For the text-containing cell, return its midpoint in (x, y) coordinate format. 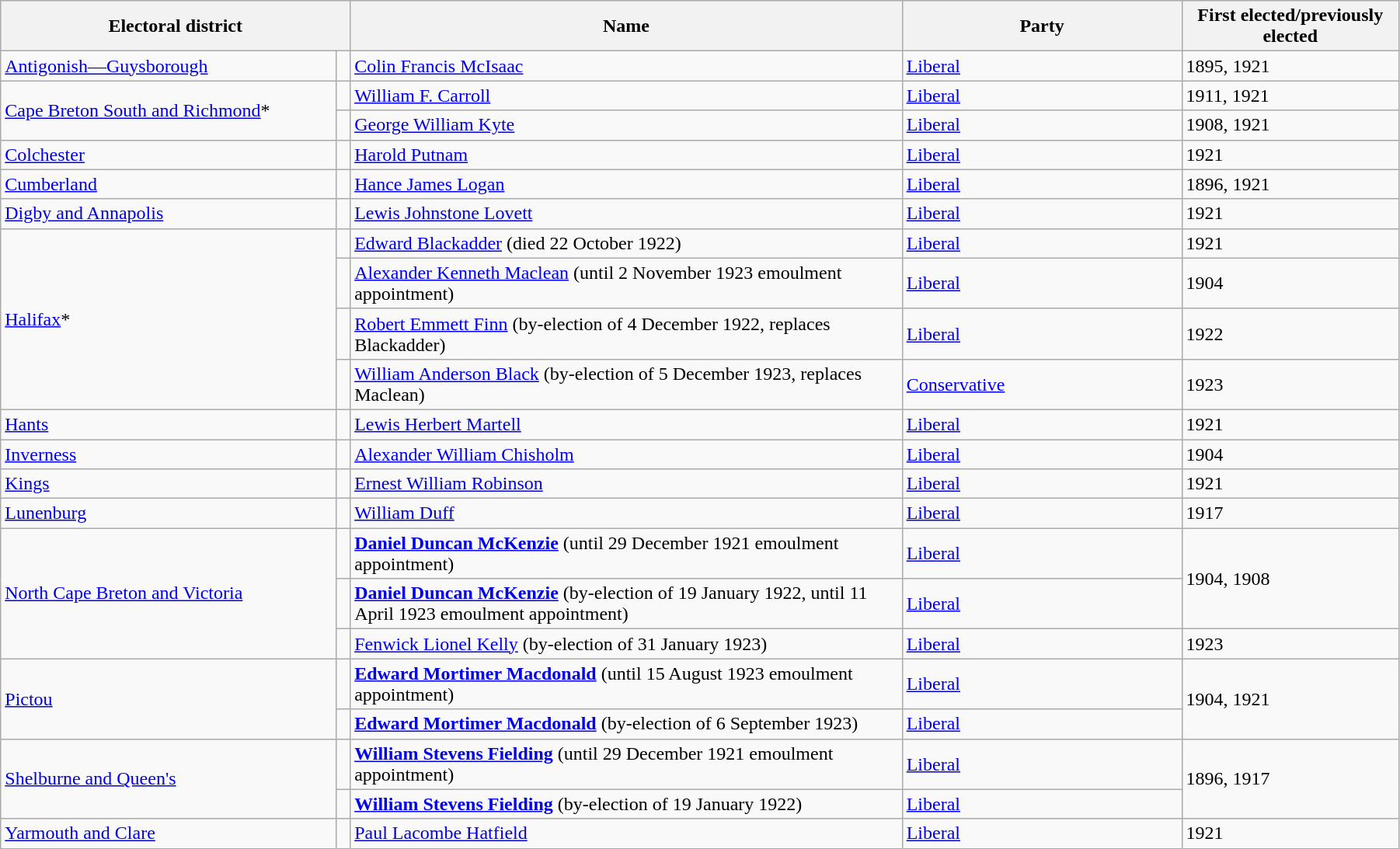
Halifax* (169, 318)
Kings (169, 484)
Hants (169, 424)
1904, 1921 (1290, 699)
William Stevens Fielding (by-election of 19 January 1922) (626, 804)
1908, 1921 (1290, 125)
Antigonish—Guysborough (169, 66)
Inverness (169, 454)
First elected/previously elected (1290, 26)
Lewis Herbert Martell (626, 424)
1896, 1921 (1290, 184)
1904, 1908 (1290, 579)
1895, 1921 (1290, 66)
Party (1042, 26)
Cape Breton South and Richmond* (169, 110)
Paul Lacombe Hatfield (626, 833)
Conservative (1042, 384)
Shelburne and Queen's (169, 778)
Alexander Kenneth Maclean (until 2 November 1923 emoulment appointment) (626, 283)
Electoral district (176, 26)
Pictou (169, 699)
North Cape Breton and Victoria (169, 593)
Alexander William Chisholm (626, 454)
Lewis Johnstone Lovett (626, 214)
Daniel Duncan McKenzie (by-election of 19 January 1922, until 11 April 1923 emoulment appointment) (626, 604)
1896, 1917 (1290, 778)
Cumberland (169, 184)
Lunenburg (169, 513)
Harold Putnam (626, 155)
Hance James Logan (626, 184)
Yarmouth and Clare (169, 833)
Digby and Annapolis (169, 214)
Colchester (169, 155)
1922 (1290, 334)
Ernest William Robinson (626, 484)
Robert Emmett Finn (by-election of 4 December 1922, replaces Blackadder) (626, 334)
1911, 1921 (1290, 96)
1917 (1290, 513)
William Duff (626, 513)
William F. Carroll (626, 96)
William Stevens Fielding (until 29 December 1921 emoulment appointment) (626, 764)
Edward Mortimer Macdonald (until 15 August 1923 emoulment appointment) (626, 684)
William Anderson Black (by-election of 5 December 1923, replaces Maclean) (626, 384)
Edward Blackadder (died 22 October 1922) (626, 243)
Fenwick Lionel Kelly (by-election of 31 January 1923) (626, 644)
George William Kyte (626, 125)
Name (626, 26)
Daniel Duncan McKenzie (until 29 December 1921 emoulment appointment) (626, 553)
Colin Francis McIsaac (626, 66)
Edward Mortimer Macdonald (by-election of 6 September 1923) (626, 724)
